Return the [x, y] coordinate for the center point of the cell that contains the specified text.  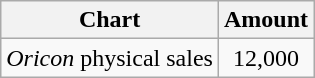
Amount [266, 20]
12,000 [266, 58]
Chart [110, 20]
Oricon physical sales [110, 58]
